Locate the cell with the specified text and output its [x, y] center coordinate. 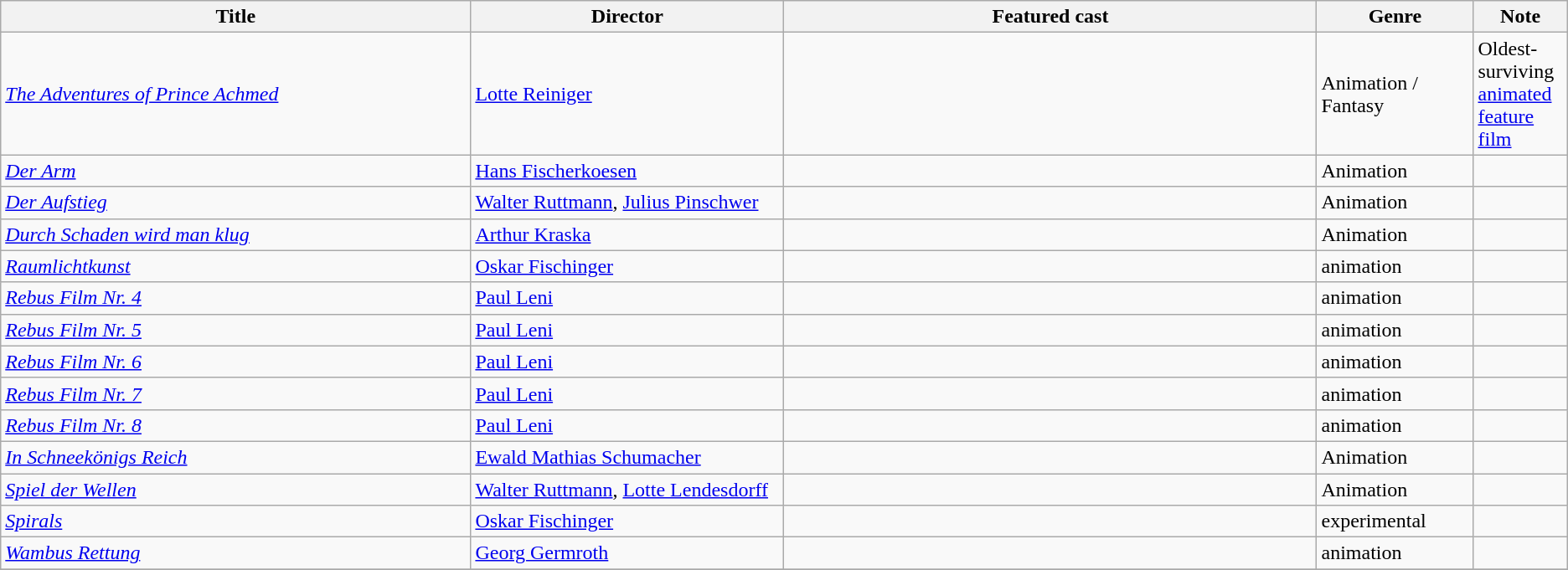
Ewald Mathias Schumacher [627, 457]
Hans Fischerkoesen [627, 171]
Director [627, 17]
Der Aufstieg [236, 203]
Lotte Reiniger [627, 94]
Featured cast [1050, 17]
The Adventures of Prince Achmed [236, 94]
Durch Schaden wird man klug [236, 234]
Animation / Fantasy [1395, 94]
Raumlichtkunst [236, 266]
Wambus Rettung [236, 553]
Rebus Film Nr. 6 [236, 362]
Oldest-surviving animated feature film [1520, 94]
Walter Ruttmann, Julius Pinschwer [627, 203]
Spiel der Wellen [236, 490]
Rebus Film Nr. 4 [236, 298]
Spirals [236, 521]
Walter Ruttmann, Lotte Lendesdorff [627, 490]
Rebus Film Nr. 8 [236, 425]
experimental [1395, 521]
Arthur Kraska [627, 234]
In Schneekönigs Reich [236, 457]
Rebus Film Nr. 5 [236, 330]
Note [1520, 17]
Rebus Film Nr. 7 [236, 393]
Title [236, 17]
Georg Germroth [627, 553]
Genre [1395, 17]
Der Arm [236, 171]
